Scan for the cell matching the given text and deliver its [X, Y] coordinate at center. 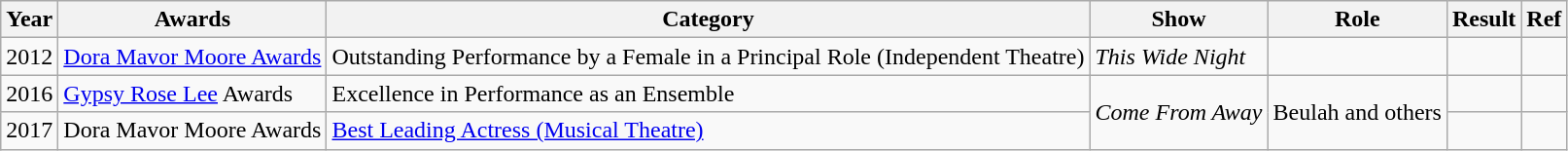
Excellence in Performance as an Ensemble [708, 94]
2016 [29, 94]
This Wide Night [1178, 57]
Awards [192, 19]
Best Leading Actress (Musical Theatre) [708, 131]
Category [708, 19]
Come From Away [1178, 112]
Role [1357, 19]
Year [29, 19]
Show [1178, 19]
2017 [29, 131]
Beulah and others [1357, 112]
2012 [29, 57]
Gypsy Rose Lee Awards [192, 94]
Ref [1544, 19]
Result [1483, 19]
Outstanding Performance by a Female in a Principal Role (Independent Theatre) [708, 57]
